From the cell containing the given text, extract its center point as [x, y] coordinate. 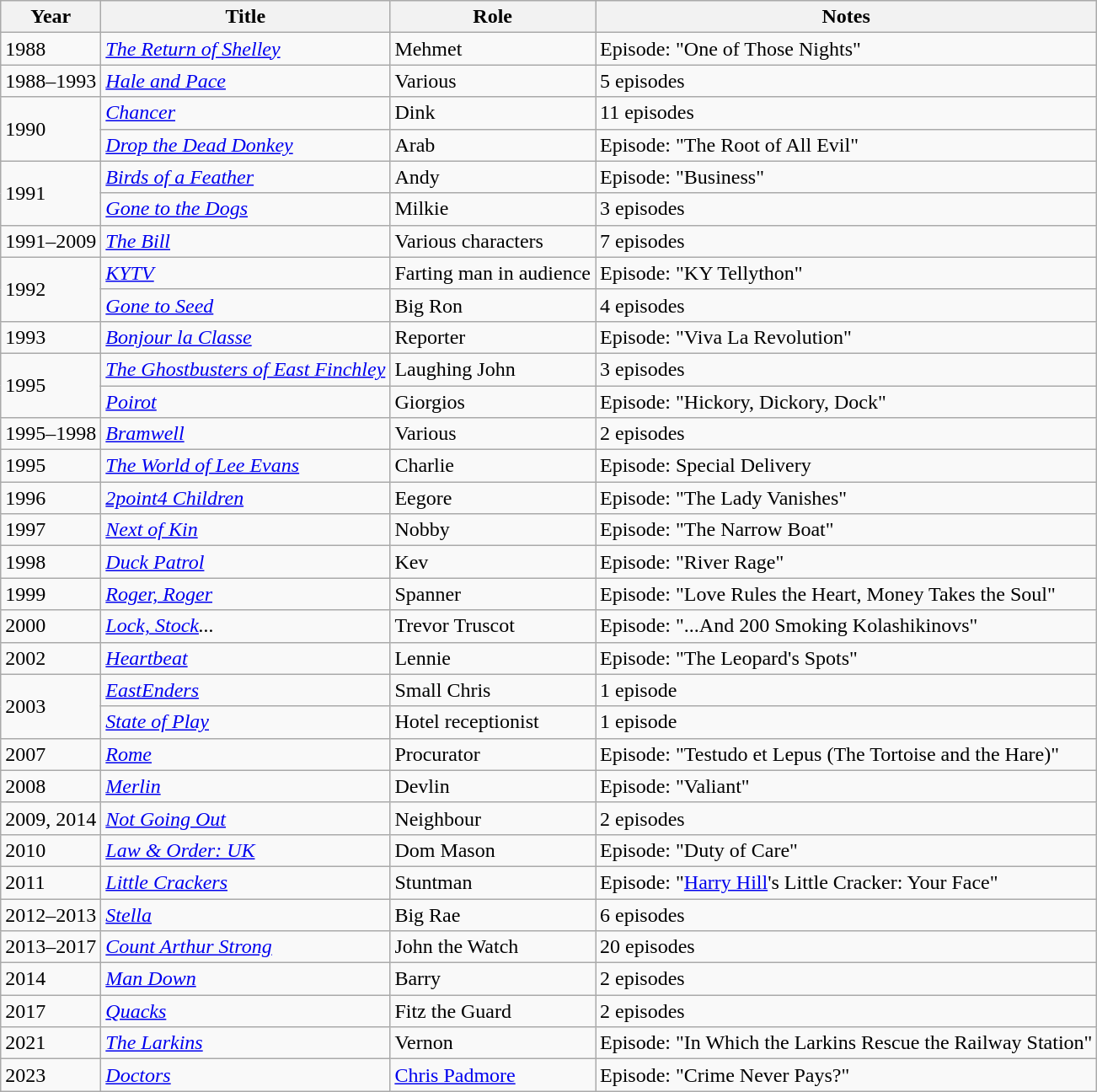
2003 [51, 706]
The Bill [246, 241]
Barry [493, 979]
Devlin [493, 786]
Lock, Stock... [246, 626]
Neighbour [493, 818]
2010 [51, 850]
2012–2013 [51, 914]
Andy [493, 177]
Little Crackers [246, 882]
Small Chris [493, 690]
Chancer [246, 113]
Count Arthur Strong [246, 947]
Episode: "One of Those Nights" [846, 49]
Farting man in audience [493, 273]
KYTV [246, 273]
1988 [51, 49]
Episode: "Hickory, Dickory, Dock" [846, 402]
Bramwell [246, 434]
Title [246, 17]
Episode: "KY Tellython" [846, 273]
Episode: "In Which the Larkins Rescue the Railway Station" [846, 1043]
Nobby [493, 530]
Not Going Out [246, 818]
John the Watch [493, 947]
Role [493, 17]
2021 [51, 1043]
Episode: "Love Rules the Heart, Money Takes the Soul" [846, 594]
Drop the Dead Donkey [246, 145]
State of Play [246, 722]
Procurator [493, 754]
2013–2017 [51, 947]
Poirot [246, 402]
2002 [51, 658]
Merlin [246, 786]
1990 [51, 129]
Episode: "Valiant" [846, 786]
Heartbeat [246, 658]
20 episodes [846, 947]
Roger, Roger [246, 594]
Stuntman [493, 882]
5 episodes [846, 81]
Notes [846, 17]
Man Down [246, 979]
EastEnders [246, 690]
Bonjour la Classe [246, 337]
Milkie [493, 209]
Episode: "Crime Never Pays?" [846, 1075]
Big Rae [493, 914]
2000 [51, 626]
Giorgios [493, 402]
1999 [51, 594]
Quacks [246, 1011]
1995–1998 [51, 434]
Doctors [246, 1075]
Gone to Seed [246, 305]
2011 [51, 882]
Vernon [493, 1043]
Arab [493, 145]
11 episodes [846, 113]
Episode: "The Root of All Evil" [846, 145]
2008 [51, 786]
1993 [51, 337]
Next of Kin [246, 530]
Gone to the Dogs [246, 209]
The Ghostbusters of East Finchley [246, 369]
1998 [51, 562]
2009, 2014 [51, 818]
2014 [51, 979]
The Return of Shelley [246, 49]
Eegore [493, 498]
Year [51, 17]
Dink [493, 113]
Episode: "Testudo et Lepus (The Tortoise and the Hare)" [846, 754]
Episode: "...And 200 Smoking Kolashikinovs" [846, 626]
Laughing John [493, 369]
1991 [51, 193]
Episode: "Harry Hill's Little Cracker: Your Face" [846, 882]
Hotel receptionist [493, 722]
Episode: "Business" [846, 177]
2023 [51, 1075]
Law & Order: UK [246, 850]
2007 [51, 754]
Chris Padmore [493, 1075]
Big Ron [493, 305]
Lennie [493, 658]
Episode: "The Leopard's Spots" [846, 658]
Reporter [493, 337]
6 episodes [846, 914]
Dom Mason [493, 850]
The Larkins [246, 1043]
Fitz the Guard [493, 1011]
2017 [51, 1011]
1992 [51, 289]
1996 [51, 498]
1997 [51, 530]
Charlie [493, 466]
Spanner [493, 594]
Duck Patrol [246, 562]
Episode: "River Rage" [846, 562]
The World of Lee Evans [246, 466]
7 episodes [846, 241]
Mehmet [493, 49]
2point4 Children [246, 498]
Stella [246, 914]
Episode: "Duty of Care" [846, 850]
Rome [246, 754]
4 episodes [846, 305]
Episode: Special Delivery [846, 466]
Episode: "The Narrow Boat" [846, 530]
Hale and Pace [246, 81]
Kev [493, 562]
Birds of a Feather [246, 177]
Various characters [493, 241]
Episode: "Viva La Revolution" [846, 337]
Trevor Truscot [493, 626]
1988–1993 [51, 81]
Episode: "The Lady Vanishes" [846, 498]
1991–2009 [51, 241]
